Determine the [x, y] coordinate at the center of the cell enclosing the given text.  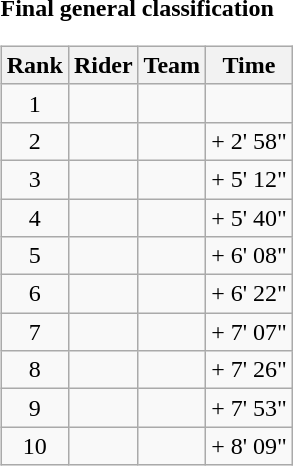
8 [34, 370]
7 [34, 332]
10 [34, 446]
+ 2' 58" [250, 141]
+ 7' 53" [250, 408]
6 [34, 294]
9 [34, 408]
+ 5' 12" [250, 179]
1 [34, 103]
+ 6' 08" [250, 256]
+ 7' 26" [250, 370]
3 [34, 179]
+ 6' 22" [250, 294]
Time [250, 65]
4 [34, 217]
2 [34, 141]
Rider [103, 65]
+ 7' 07" [250, 332]
5 [34, 256]
+ 8' 09" [250, 446]
Team [172, 65]
+ 5' 40" [250, 217]
Rank [34, 65]
